Extract the [X, Y] coordinate from the center of the cell holding the provided text.  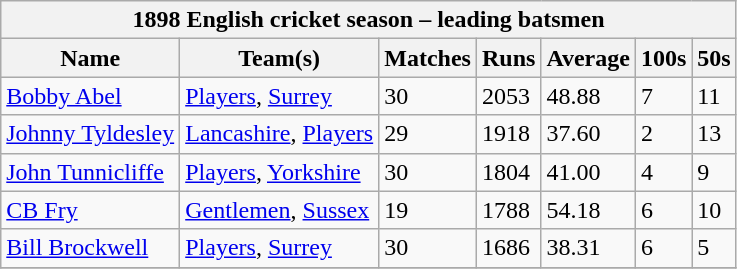
29 [428, 134]
2053 [508, 96]
37.60 [588, 134]
9 [714, 172]
1788 [508, 210]
19 [428, 210]
1898 English cricket season – leading batsmen [368, 20]
54.18 [588, 210]
Lancashire, Players [280, 134]
CB Fry [90, 210]
5 [714, 248]
Matches [428, 58]
4 [663, 172]
Average [588, 58]
2 [663, 134]
Runs [508, 58]
11 [714, 96]
1686 [508, 248]
41.00 [588, 172]
Bobby Abel [90, 96]
13 [714, 134]
John Tunnicliffe [90, 172]
100s [663, 58]
Bill Brockwell [90, 248]
10 [714, 210]
Players, Yorkshire [280, 172]
Johnny Tyldesley [90, 134]
Gentlemen, Sussex [280, 210]
Team(s) [280, 58]
7 [663, 96]
48.88 [588, 96]
38.31 [588, 248]
50s [714, 58]
1804 [508, 172]
Name [90, 58]
1918 [508, 134]
